Detect which cell encompasses the target text, then output its (x, y) center coordinate. 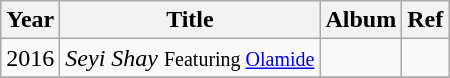
Seyi Shay Featuring Olamide (190, 58)
Ref (426, 20)
Album (361, 20)
Title (190, 20)
Year (30, 20)
2016 (30, 58)
